Pinpoint the cell where the given text exists, returning its (x, y) midpoint coordinate. 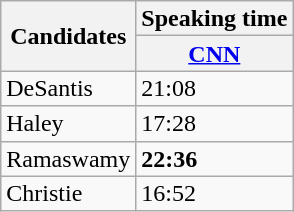
17:28 (214, 124)
DeSantis (68, 88)
Christie (68, 194)
Haley (68, 124)
Speaking time (214, 18)
22:36 (214, 158)
16:52 (214, 194)
Candidates (68, 36)
21:08 (214, 88)
Ramaswamy (68, 158)
CNN (214, 54)
